From the cell containing the given text, extract its center point as (X, Y) coordinate. 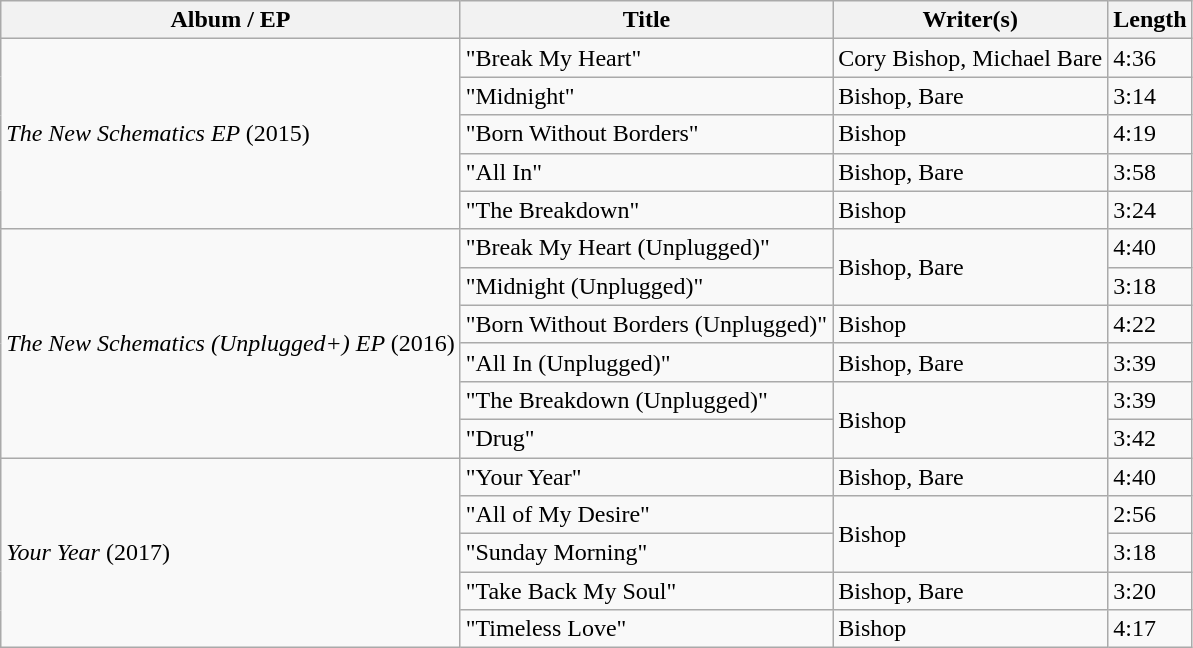
3:24 (1150, 210)
3:14 (1150, 96)
3:20 (1150, 591)
"Take Back My Soul" (646, 591)
"All In (Unplugged)" (646, 362)
"Born Without Borders" (646, 134)
"Break My Heart" (646, 58)
4:22 (1150, 324)
3:58 (1150, 172)
2:56 (1150, 515)
"Break My Heart (Unplugged)" (646, 248)
"Midnight (Unplugged)" (646, 286)
"Your Year" (646, 477)
3:42 (1150, 438)
"All of My Desire" (646, 515)
4:17 (1150, 629)
Album / EP (230, 20)
The New Schematics EP (2015) (230, 134)
Writer(s) (970, 20)
Cory Bishop, Michael Bare (970, 58)
"Born Without Borders (Unplugged)" (646, 324)
"Drug" (646, 438)
4:36 (1150, 58)
Your Year (2017) (230, 553)
Length (1150, 20)
"The Breakdown" (646, 210)
"Midnight" (646, 96)
The New Schematics (Unplugged+) EP (2016) (230, 343)
"All In" (646, 172)
4:19 (1150, 134)
"Timeless Love" (646, 629)
Title (646, 20)
"Sunday Morning" (646, 553)
"The Breakdown (Unplugged)" (646, 400)
